Provide the (x, y) coordinate of the cell's center where the given text is located.  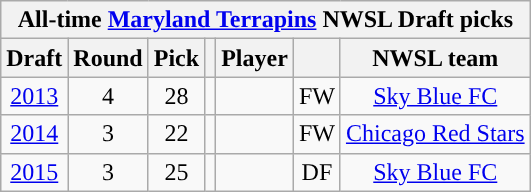
DF (316, 172)
NWSL team (435, 58)
22 (176, 134)
25 (176, 172)
4 (108, 96)
All-time Maryland Terrapins NWSL Draft picks (266, 20)
28 (176, 96)
2013 (34, 96)
2014 (34, 134)
Pick (176, 58)
Round (108, 58)
Player (255, 58)
Chicago Red Stars (435, 134)
2015 (34, 172)
Draft (34, 58)
